For the text-containing cell, return its midpoint in (x, y) coordinate format. 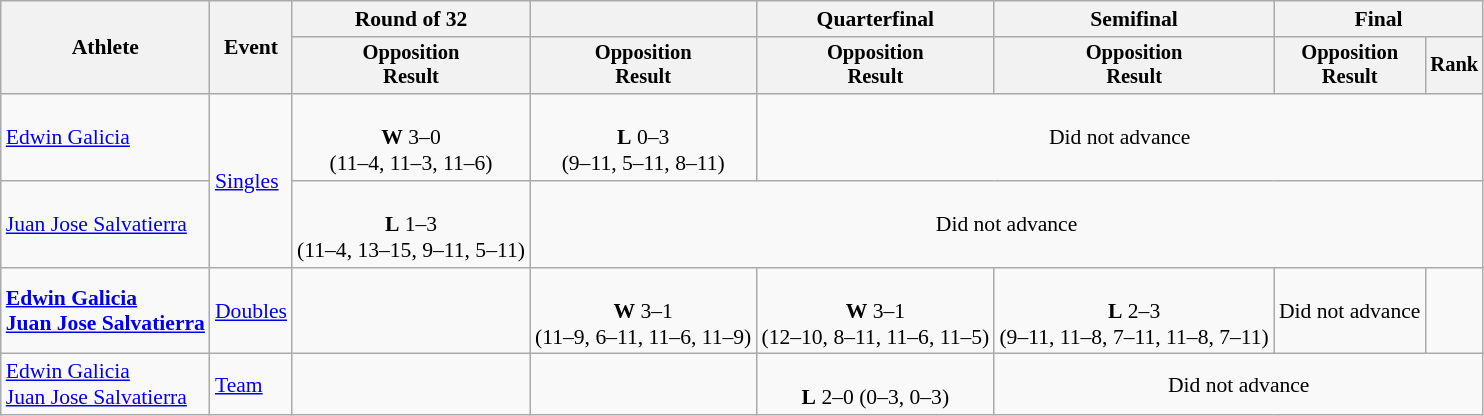
Rank (1454, 66)
W 3–1(12–10, 8–11, 11–6, 11–5) (875, 312)
Athlete (106, 48)
Doubles (251, 312)
Round of 32 (411, 19)
W 3–0(11–4, 11–3, 11–6) (411, 138)
L 2–0 (0–3, 0–3) (875, 384)
W 3–1(11–9, 6–11, 11–6, 11–9) (643, 312)
L 2–3(9–11, 11–8, 7–11, 11–8, 7–11) (1134, 312)
Semifinal (1134, 19)
Final (1378, 19)
Juan Jose Salvatierra (106, 224)
Singles (251, 180)
Edwin Galicia (106, 138)
L 1–3(11–4, 13–15, 9–11, 5–11) (411, 224)
Quarterfinal (875, 19)
Event (251, 48)
L 0–3(9–11, 5–11, 8–11) (643, 138)
Team (251, 384)
